Determine the [X, Y] coordinate at the center of the cell enclosing the given text.  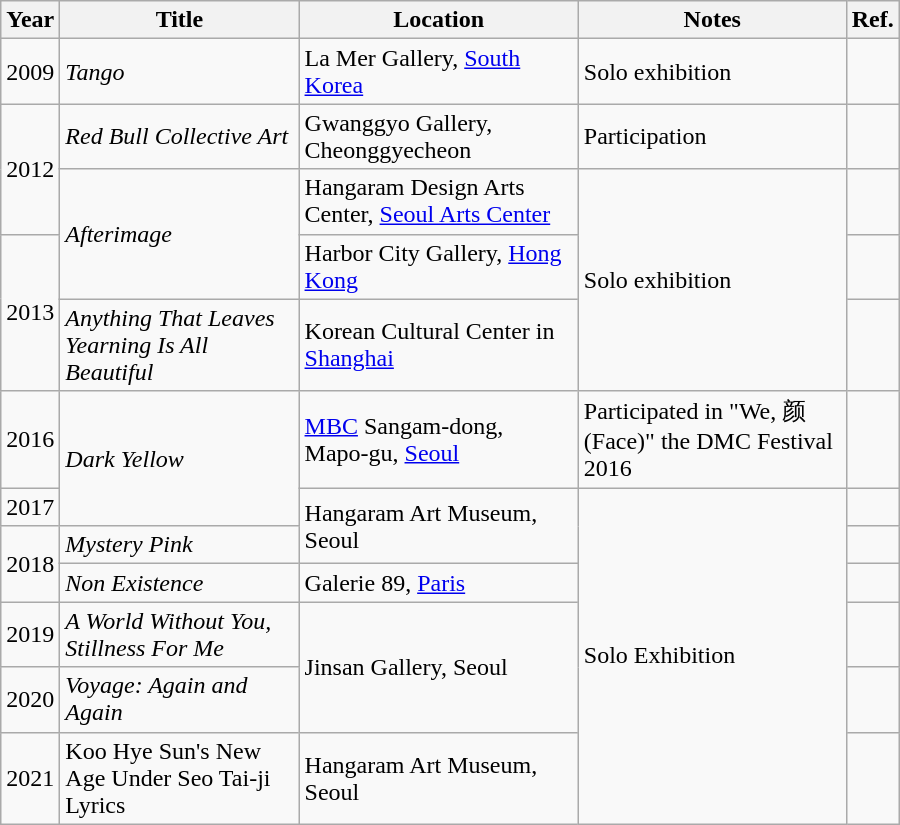
2017 [30, 507]
Galerie 89, Paris [438, 583]
2009 [30, 72]
Ref. [872, 20]
Participated in "We, 颜(Face)" the DMC Festival 2016 [712, 440]
Anything That Leaves Yearning Is All Beautiful [180, 345]
Harbor City Gallery, Hong Kong [438, 266]
Voyage: Again and Again [180, 700]
MBC Sangam-dong, Mapo-gu, Seoul [438, 440]
Red Bull Collective Art [180, 136]
Solo Exhibition [712, 656]
Location [438, 20]
Tango [180, 72]
Title [180, 20]
Gwanggyo Gallery, Cheonggyecheon [438, 136]
2012 [30, 169]
Korean Cultural Center in Shanghai [438, 345]
La Mer Gallery, South Korea [438, 72]
2018 [30, 564]
Koo Hye Sun's New Age Under Seo Tai-ji Lyrics [180, 778]
Year [30, 20]
Notes [712, 20]
2020 [30, 700]
Participation [712, 136]
2021 [30, 778]
2019 [30, 634]
Jinsan Gallery, Seoul [438, 667]
2016 [30, 440]
Non Existence [180, 583]
Afterimage [180, 234]
Hangaram Design Arts Center, Seoul Arts Center [438, 202]
Dark Yellow [180, 458]
2013 [30, 312]
A World Without You, Stillness For Me [180, 634]
Mystery Pink [180, 545]
